From the cell containing the given text, extract its center point as [X, Y] coordinate. 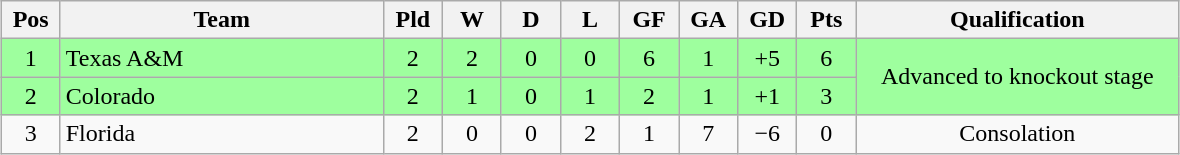
+1 [768, 96]
GD [768, 20]
Florida [222, 134]
7 [708, 134]
W [472, 20]
Qualification [1018, 20]
Colorado [222, 96]
Pos [30, 20]
Texas A&M [222, 58]
−6 [768, 134]
Advanced to knockout stage [1018, 77]
GF [650, 20]
Consolation [1018, 134]
+5 [768, 58]
Pld [412, 20]
D [530, 20]
Team [222, 20]
GA [708, 20]
Pts [826, 20]
L [590, 20]
